Detect which cell encompasses the target text, then output its (X, Y) center coordinate. 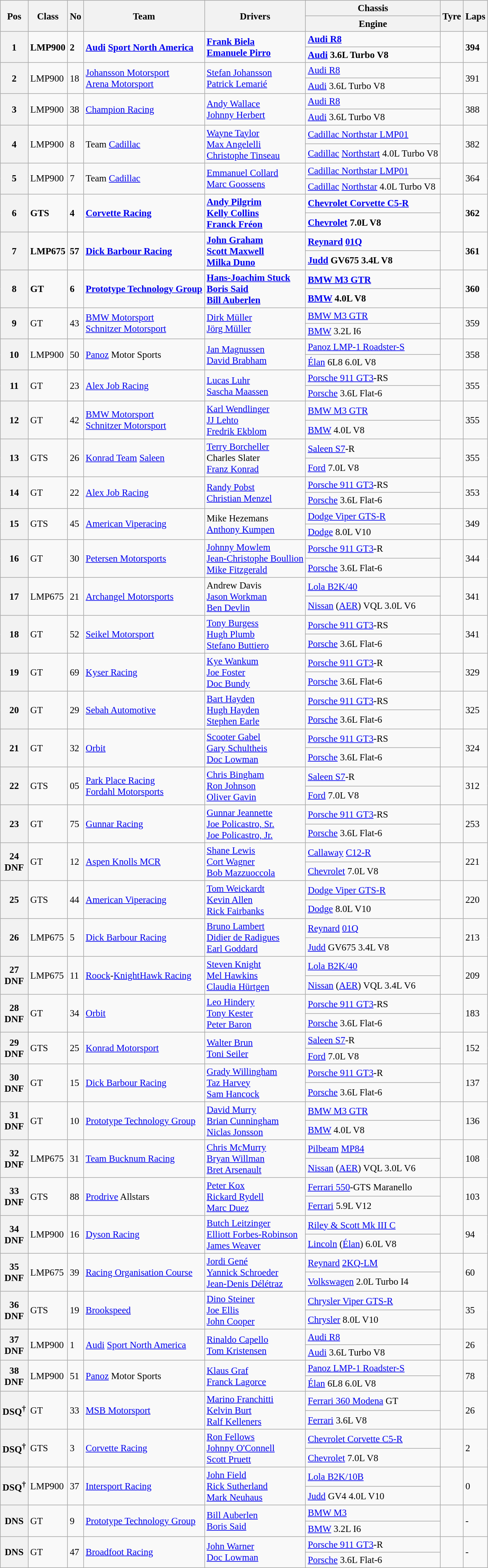
Callaway C12-R (373, 852)
52 (75, 634)
Ferrari 5.9L V12 (373, 1206)
Tony Burgess Hugh Plumb Stefano Buttiero (255, 634)
Ferrari 360 Modena GT (373, 1401)
360 (476, 289)
35 (476, 1310)
Chrysler Viper GTS-R (373, 1301)
Randy Pobst Christian Menzel (255, 493)
34DNF (14, 1235)
47 (75, 1552)
Terry Borcheller Charles Slater Franz Konrad (255, 458)
Bart Hayden Hugh Hayden Stephen Earle (255, 710)
Mike Hezemans Anthony Kumpen (255, 523)
14 (14, 493)
312 (476, 786)
29 (75, 710)
Chrysler 8.0L V10 (373, 1320)
35DNF (14, 1272)
Gunnar Racing (144, 824)
17 (14, 596)
344 (476, 558)
Cadillac Northstart 4.0L Turbo V8 (373, 153)
Frank Biela Emanuele Pirro (255, 47)
152 (476, 1048)
No (75, 16)
221 (476, 862)
Volkswagen 2.0L Turbo I4 (373, 1282)
31 (75, 1158)
Ferrari 3.6L V8 (373, 1420)
Konrad Motorsport (144, 1048)
Lucas Luhr Sascha Maassen (255, 386)
Ron Fellows Johnny O'Connell Scott Pruett (255, 1448)
Butch Leitzinger Elliott Forbes-Robinson James Weaver (255, 1235)
Aspen Knolls MCR (144, 862)
Steven Knight Mel Hawkins Claudia Hürtgen (255, 976)
37 (75, 1486)
Johnny Mowlem Jean-Christophe Boullion Mike Fitzgerald (255, 558)
Dirk Müller Jörg Müller (255, 323)
0 (476, 1486)
359 (476, 323)
382 (476, 144)
Intersport Racing (144, 1486)
Stefan Johansson Patrick Lemarié (255, 78)
45 (75, 523)
Seikel Motorsport (144, 634)
Reynard 2KQ-LM (373, 1263)
183 (476, 1014)
Chris Bingham Ron Johnson Oliver Gavin (255, 786)
43 (75, 323)
137 (476, 1083)
Dyson Racing (144, 1235)
364 (476, 178)
Emmanuel Collard Marc Goossens (255, 178)
57 (75, 251)
30 (75, 558)
Roock-KnightHawk Racing (144, 976)
78 (476, 1376)
37DNF (14, 1344)
Laps (476, 16)
Scooter Gabel Gary Schultheis Doc Lowman (255, 748)
Chris McMurry Bryan Willman Bret Arsenault (255, 1158)
Kye Wankum Joe Foster Doc Bundy (255, 672)
20 (14, 710)
38 (75, 109)
Racing Organisation Course (144, 1272)
69 (75, 672)
24DNF (14, 862)
362 (476, 213)
David Murry Brian Cunningham Niclas Jonsson (255, 1121)
Brookspeed (144, 1310)
Grady Willingham Taz Harvey Sam Hancock (255, 1083)
Ferrari 550-GTS Maranello (373, 1187)
Peter Kox Rickard Rydell Marc Duez (255, 1197)
103 (476, 1197)
Nissan (AER) VQL 3.4L V6 (373, 985)
32DNF (14, 1158)
60 (476, 1272)
Jordi Gené Yannick Schroeder Jean-Denis Délétraz (255, 1272)
Prodrive Allstars (144, 1197)
44 (75, 900)
Lola B2K/10B (373, 1477)
220 (476, 900)
John Field Rick Sutherland Mark Neuhaus (255, 1486)
Petersen Motorsports (144, 558)
Andrew Davis Jason Workman Ben Devlin (255, 596)
29DNF (14, 1048)
Jan Magnussen David Brabham (255, 355)
MSB Motorsport (144, 1411)
Walter Brun Toni Seiler (255, 1048)
Pilbeam MP84 (373, 1149)
Hans-Joachim Stuck Boris Said Bill Auberlen (255, 289)
Chassis (373, 8)
394 (476, 47)
27DNF (14, 976)
358 (476, 355)
Karl Wendlinger JJ Lehto Fredrik Ekblom (255, 420)
39 (75, 1272)
Dino Steiner Joe Ellis John Cooper (255, 1310)
325 (476, 710)
Leo Hindery Tony Kester Peter Baron (255, 1014)
Tyre (452, 16)
253 (476, 824)
Johansson Motorsport Arena Motorsport (144, 78)
33DNF (14, 1197)
329 (476, 672)
Pos (14, 16)
75 (75, 824)
13 (14, 458)
Cadillac Northstar 4.0L Turbo V8 (373, 186)
33 (75, 1411)
Rinaldo Capello Tom Kristensen (255, 1344)
Team (144, 16)
349 (476, 523)
Marino Franchitti Kelvin Burt Ralf Kelleners (255, 1411)
209 (476, 976)
Klaus Graf Franck Lagorce (255, 1376)
Park Place Racing Fordahl Motorsports (144, 786)
388 (476, 109)
John Warner Doc Lowman (255, 1552)
Engine (373, 24)
353 (476, 493)
51 (75, 1376)
Kyser Racing (144, 672)
Sebah Automotive (144, 710)
Archangel Motorsports (144, 596)
Riley & Scott Mk III C (373, 1225)
Drivers (255, 16)
324 (476, 748)
Team Bucknum Racing (144, 1158)
42 (75, 420)
John Graham Scott Maxwell Milka Duno (255, 251)
Andy Pilgrim Kelly Collins Franck Fréon (255, 213)
Bruno Lambert Didier de Radigues Earl Goddard (255, 938)
30DNF (14, 1083)
50 (75, 355)
05 (75, 786)
88 (75, 1197)
34 (75, 1014)
Broadfoot Racing (144, 1552)
Tom Weickardt Kevin Allen Rick Fairbanks (255, 900)
Andy Wallace Johnny Herbert (255, 109)
213 (476, 938)
Champion Racing (144, 109)
391 (476, 78)
Bill Auberlen Boris Said (255, 1521)
Judd GV4 4.0L V10 (373, 1496)
Shane Lewis Cort Wagner Bob Mazzuoccola (255, 862)
Wayne Taylor Max Angelelli Christophe Tinseau (255, 144)
Lincoln (Élan) 6.0L V8 (373, 1244)
38DNF (14, 1376)
28DNF (14, 1014)
36DNF (14, 1310)
BMW M3 (373, 1513)
Gunnar Jeannette Joe Policastro, Sr. Joe Policastro, Jr. (255, 824)
361 (476, 251)
32 (75, 748)
Class (48, 16)
108 (476, 1158)
136 (476, 1121)
94 (476, 1235)
31DNF (14, 1121)
Konrad Team Saleen (144, 458)
